Output the (X, Y) coordinate of the center of the cell containing the given text.  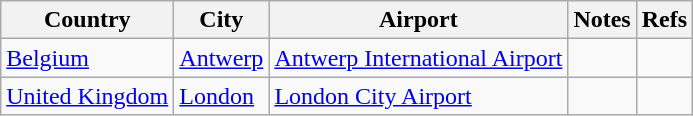
Notes (602, 20)
Antwerp (222, 58)
Refs (664, 20)
Belgium (88, 58)
City (222, 20)
Airport (418, 20)
London (222, 96)
Antwerp International Airport (418, 58)
Country (88, 20)
London City Airport (418, 96)
United Kingdom (88, 96)
